Search for the cell housing the specified text and yield its [x, y] center coordinate. 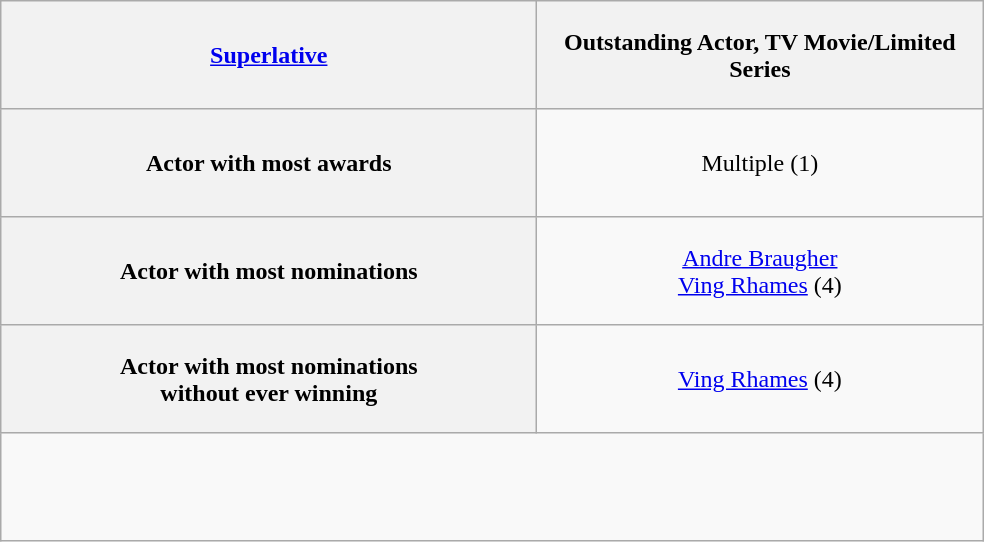
Outstanding Actor, TV Movie/Limited Series [760, 55]
Multiple (1) [760, 163]
Superlative [269, 55]
Actor with most awards [269, 163]
Actor with most nominations without ever winning [269, 379]
Ving Rhames (4) [760, 379]
Andre BraugherVing Rhames (4) [760, 271]
Actor with most nominations [269, 271]
